Extract the (X, Y) coordinate from the center of the cell holding the provided text.  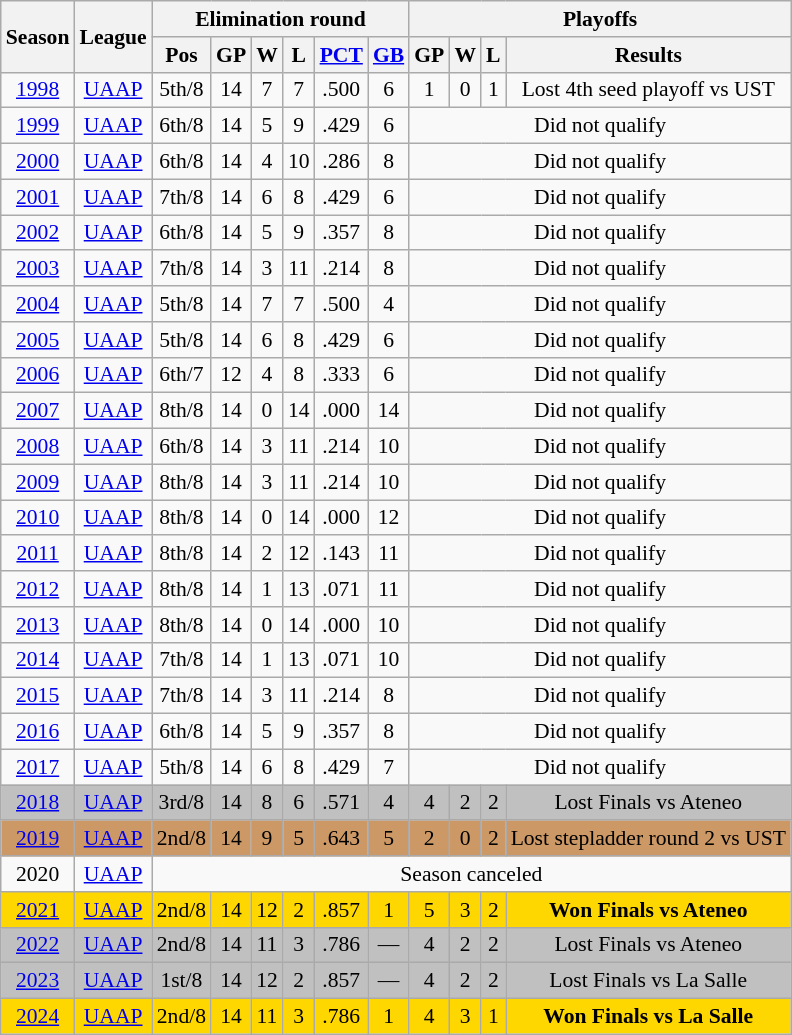
.143 (342, 554)
Season (38, 36)
2009 (38, 482)
2017 (38, 767)
.333 (342, 375)
2011 (38, 554)
.286 (342, 162)
2018 (38, 803)
2003 (38, 269)
2021 (38, 910)
Won Finals vs La Salle (648, 1017)
2012 (38, 589)
2014 (38, 660)
Lost 4th seed playoff vs UST (648, 90)
League (112, 36)
2005 (38, 340)
Elimination round (280, 19)
.643 (342, 839)
2008 (38, 447)
Playoffs (600, 19)
Lost Finals vs La Salle (648, 981)
2015 (38, 696)
2006 (38, 375)
2024 (38, 1017)
2013 (38, 625)
Won Finals vs Ateneo (648, 910)
2001 (38, 197)
3rd/8 (182, 803)
1999 (38, 126)
2019 (38, 839)
2016 (38, 732)
Lost stepladder round 2 vs UST (648, 839)
1st/8 (182, 981)
Season canceled (472, 874)
2010 (38, 518)
PCT (342, 55)
6th/7 (182, 375)
2002 (38, 233)
2020 (38, 874)
2000 (38, 162)
2023 (38, 981)
Pos (182, 55)
GB (388, 55)
2004 (38, 304)
.571 (342, 803)
1998 (38, 90)
Results (648, 55)
2007 (38, 411)
2022 (38, 945)
